From the cell containing the given text, extract its center point as [x, y] coordinate. 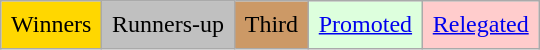
Runners-up [168, 25]
Third [271, 25]
Promoted [365, 25]
Relegated [480, 25]
Winners [52, 25]
